Return the [x, y] coordinate for the center point of the cell that contains the specified text.  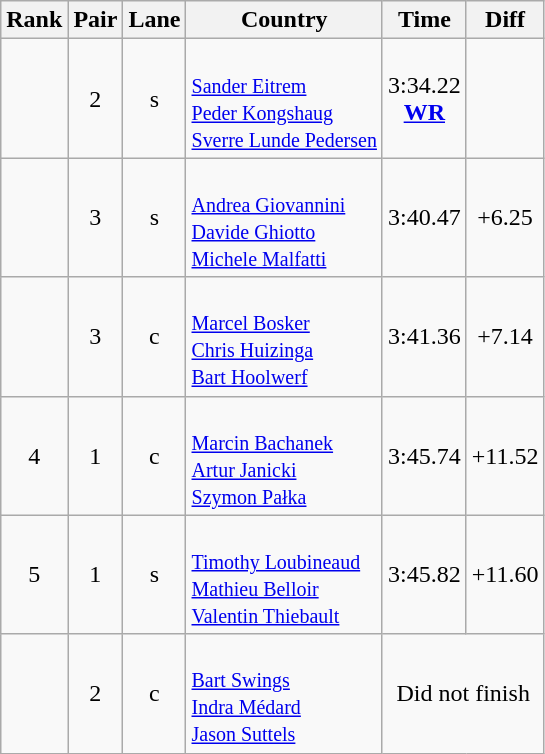
Andrea GiovanniniDavide GhiottoMichele Malfatti [284, 218]
Timothy LoubineaudMathieu BelloirValentin Thiebault [284, 574]
3:34.22WR [424, 98]
Diff [505, 20]
+7.14 [505, 336]
+11.60 [505, 574]
3:40.47 [424, 218]
3:45.74 [424, 456]
Marcin BachanekArtur JanickiSzymon Pałka [284, 456]
3:41.36 [424, 336]
Sander EitremPeder KongshaugSverre Lunde Pedersen [284, 98]
3:45.82 [424, 574]
Time [424, 20]
Pair [96, 20]
+11.52 [505, 456]
Rank [34, 20]
Did not finish [462, 694]
Country [284, 20]
Marcel BoskerChris HuizingaBart Hoolwerf [284, 336]
+6.25 [505, 218]
5 [34, 574]
4 [34, 456]
Bart SwingsIndra MédardJason Suttels [284, 694]
Lane [154, 20]
